Find where the given text appears and provide that cell's center as [x, y] coordinate. 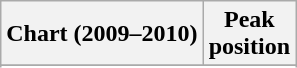
Peakposition [249, 34]
Chart (2009–2010) [102, 34]
